Capture the cell that displays the provided text and extract its [x, y] central coordinate. 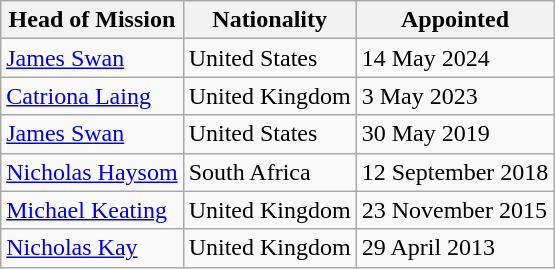
Appointed [455, 20]
Michael Keating [92, 210]
14 May 2024 [455, 58]
Catriona Laing [92, 96]
Head of Mission [92, 20]
Nicholas Haysom [92, 172]
3 May 2023 [455, 96]
30 May 2019 [455, 134]
Nicholas Kay [92, 248]
12 September 2018 [455, 172]
South Africa [270, 172]
23 November 2015 [455, 210]
Nationality [270, 20]
29 April 2013 [455, 248]
